Detect which cell encompasses the target text, then output its [x, y] center coordinate. 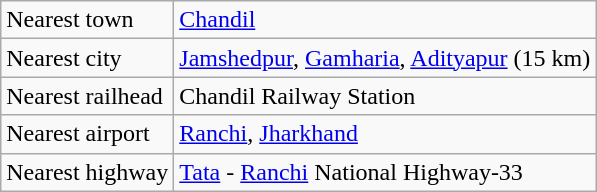
Ranchi, Jharkhand [385, 134]
Jamshedpur, Gamharia, Adityapur (15 km) [385, 58]
Nearest airport [88, 134]
Chandil [385, 20]
Nearest city [88, 58]
Nearest railhead [88, 96]
Nearest town [88, 20]
Nearest highway [88, 172]
Tata - Ranchi National Highway-33 [385, 172]
Chandil Railway Station [385, 96]
